Extract the (x, y) coordinate from the center of the cell holding the provided text.  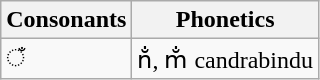
Consonants (66, 20)
ঁ (66, 59)
Phonetics (226, 20)
n̐, m̐ candrabindu (226, 59)
